Detect which cell encompasses the target text, then output its [X, Y] center coordinate. 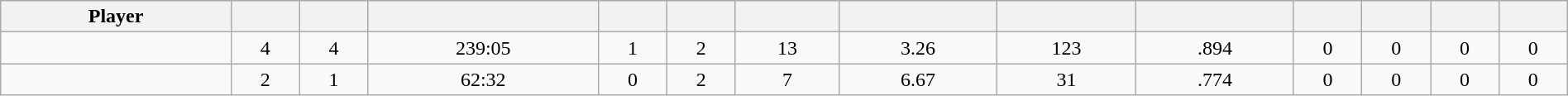
239:05 [483, 48]
13 [787, 48]
3.26 [918, 48]
Player [116, 17]
6.67 [918, 79]
.894 [1215, 48]
123 [1067, 48]
31 [1067, 79]
62:32 [483, 79]
.774 [1215, 79]
7 [787, 79]
